Return (X, Y) of the center of cell containing provided text 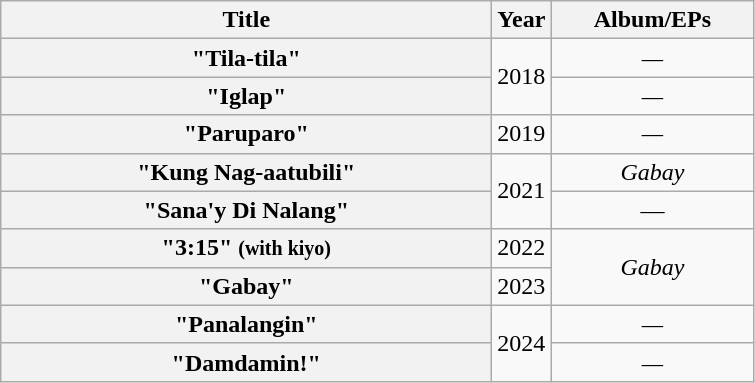
"3:15" (with kiyo) (246, 248)
Title (246, 20)
"Sana'y Di Nalang" (246, 210)
"Damdamin!" (246, 362)
"Paruparo" (246, 134)
"Gabay" (246, 286)
"Iglap" (246, 96)
"Tila-tila" (246, 58)
2024 (522, 343)
Year (522, 20)
2021 (522, 191)
"Panalangin" (246, 324)
2018 (522, 77)
"Kung Nag-aatubili" (246, 172)
2022 (522, 248)
2019 (522, 134)
Album/EPs (652, 20)
2023 (522, 286)
